For the text-containing cell, return its midpoint in [x, y] coordinate format. 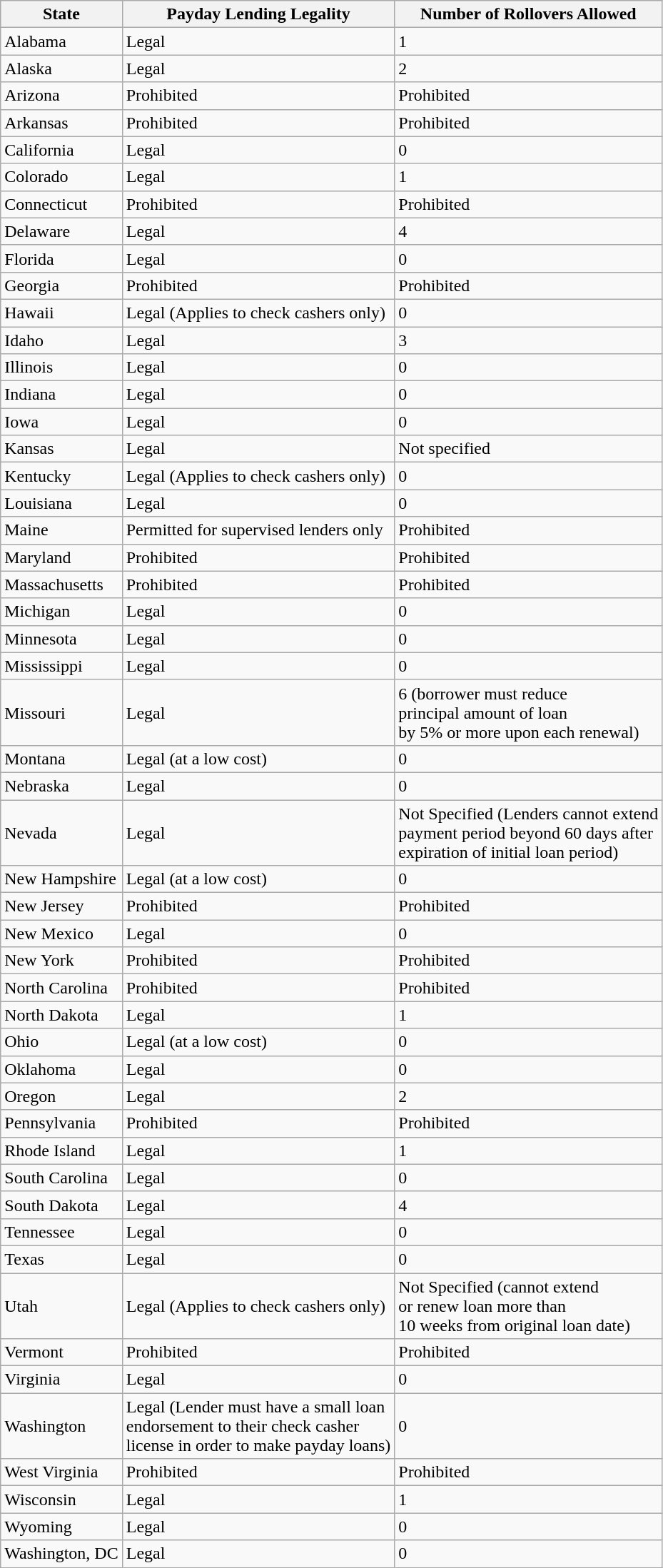
California [61, 150]
Maine [61, 530]
Maryland [61, 557]
Nevada [61, 832]
Alabama [61, 41]
Not Specified (Lenders cannot extendpayment period beyond 60 days afterexpiration of initial loan period) [528, 832]
Number of Rollovers Allowed [528, 14]
Oregon [61, 1096]
Missouri [61, 712]
New York [61, 961]
Permitted for supervised lenders only [258, 530]
Pennsylvania [61, 1123]
New Hampshire [61, 879]
State [61, 14]
Hawaii [61, 313]
3 [528, 340]
West Virginia [61, 1472]
Tennessee [61, 1232]
Washington, DC [61, 1554]
Wyoming [61, 1527]
Montana [61, 759]
Colorado [61, 177]
6 (borrower must reduceprincipal amount of loanby 5% or more upon each renewal) [528, 712]
Utah [61, 1306]
North Carolina [61, 988]
Not specified [528, 449]
Florida [61, 258]
South Carolina [61, 1178]
Kentucky [61, 476]
Not Specified (cannot extendor renew loan more than10 weeks from original loan date) [528, 1306]
Illinois [61, 368]
Iowa [61, 422]
Massachusetts [61, 585]
Idaho [61, 340]
Oklahoma [61, 1069]
Legal (Lender must have a small loanendorsement to their check casherlicense in order to make payday loans) [258, 1426]
Vermont [61, 1352]
Alaska [61, 69]
Arizona [61, 96]
Texas [61, 1259]
Connecticut [61, 204]
New Jersey [61, 906]
Minnesota [61, 639]
Mississippi [61, 666]
Ohio [61, 1042]
Nebraska [61, 786]
Payday Lending Legality [258, 14]
Louisiana [61, 503]
Washington [61, 1426]
Wisconsin [61, 1499]
Virginia [61, 1380]
Georgia [61, 285]
South Dakota [61, 1205]
Indiana [61, 395]
Rhode Island [61, 1150]
Michigan [61, 612]
Delaware [61, 231]
North Dakota [61, 1015]
Arkansas [61, 123]
Kansas [61, 449]
New Mexico [61, 934]
